Identify which cell holds the provided text, then report its [X, Y] central coordinate. 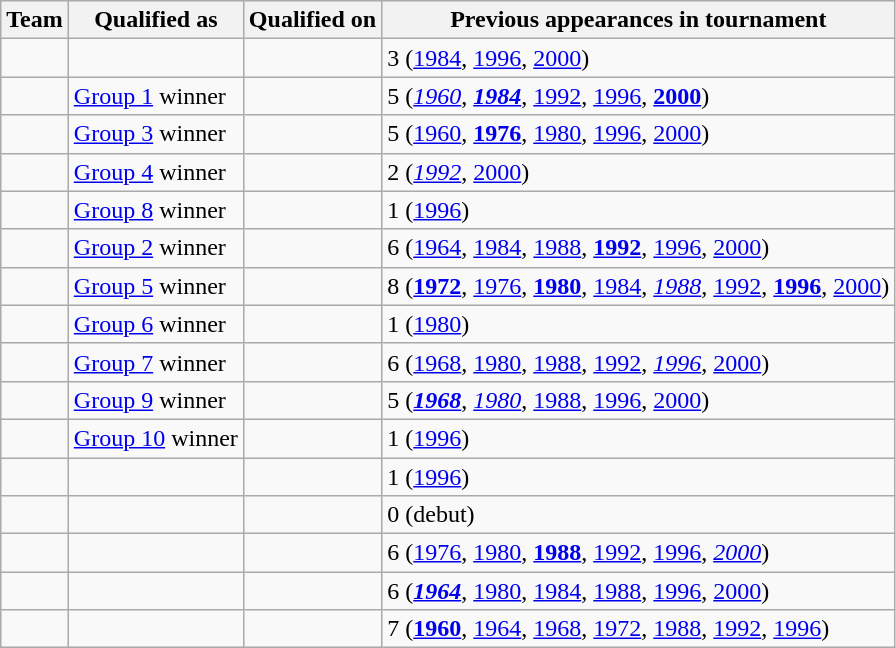
8 (1972, 1976, 1980, 1984, 1988, 1992, 1996, 2000) [638, 286]
Group 6 winner [156, 324]
1 (1980) [638, 324]
Team [35, 20]
6 (1968, 1980, 1988, 1992, 1996, 2000) [638, 362]
Group 2 winner [156, 248]
Group 5 winner [156, 286]
5 (1960, 1984, 1992, 1996, 2000) [638, 96]
Group 4 winner [156, 172]
5 (1960, 1976, 1980, 1996, 2000) [638, 134]
Qualified on [312, 20]
0 (debut) [638, 515]
Group 10 winner [156, 438]
6 (1964, 1980, 1984, 1988, 1996, 2000) [638, 591]
Qualified as [156, 20]
3 (1984, 1996, 2000) [638, 58]
5 (1968, 1980, 1988, 1996, 2000) [638, 400]
Group 3 winner [156, 134]
Group 9 winner [156, 400]
2 (1992, 2000) [638, 172]
6 (1976, 1980, 1988, 1992, 1996, 2000) [638, 553]
Group 8 winner [156, 210]
6 (1964, 1984, 1988, 1992, 1996, 2000) [638, 248]
Group 7 winner [156, 362]
Previous appearances in tournament [638, 20]
Group 1 winner [156, 96]
7 (1960, 1964, 1968, 1972, 1988, 1992, 1996) [638, 629]
